For the text-containing cell, return its midpoint in (X, Y) coordinate format. 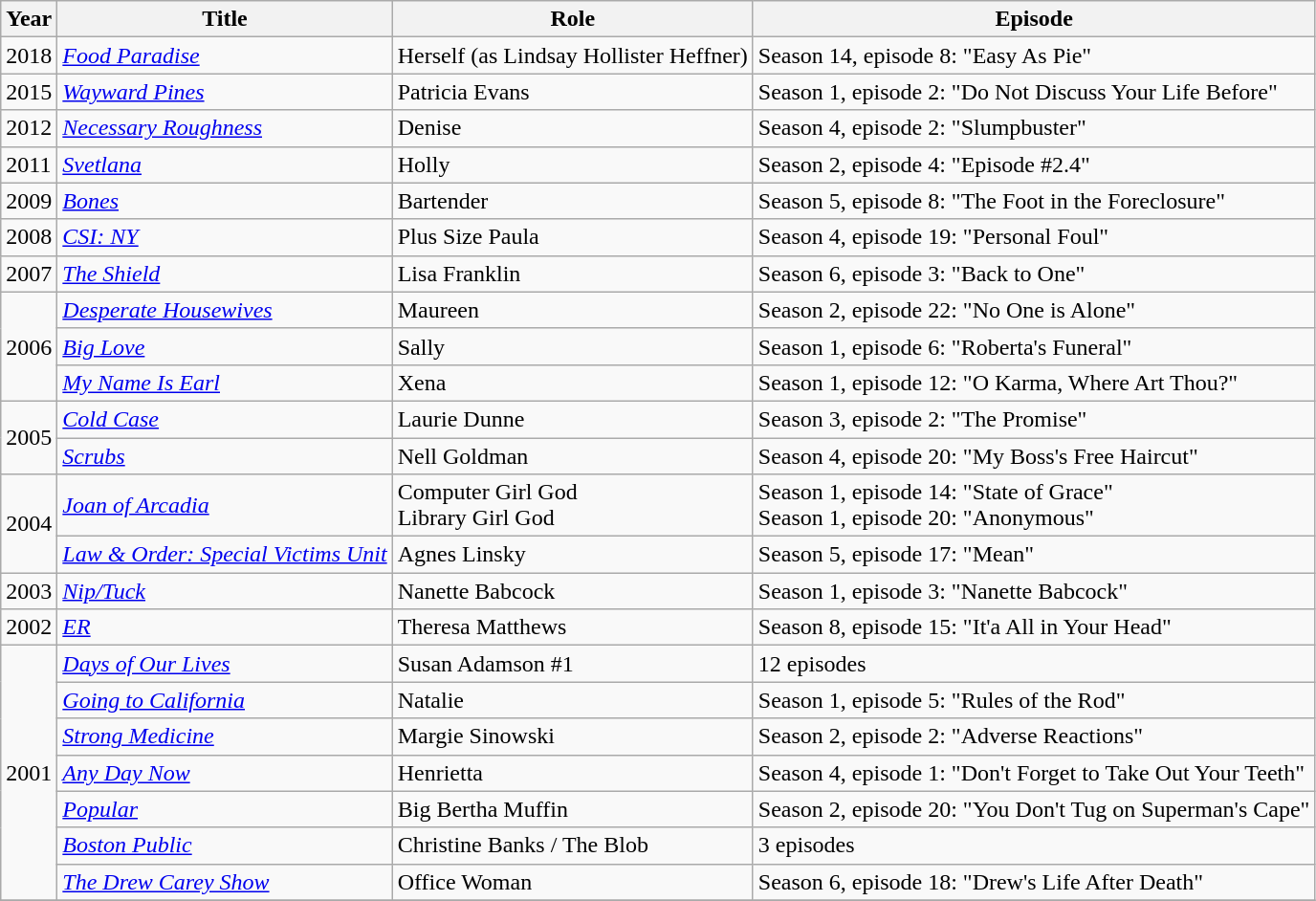
Season 4, episode 19: "Personal Foul" (1034, 237)
2005 (29, 437)
Days of Our Lives (225, 664)
2006 (29, 346)
My Name Is Earl (225, 383)
Season 5, episode 8: "The Foot in the Foreclosure" (1034, 201)
Season 2, episode 2: "Adverse Reactions" (1034, 736)
2002 (29, 627)
Bones (225, 201)
Christine Banks / The Blob (572, 846)
Scrubs (225, 456)
CSI: NY (225, 237)
Season 5, episode 17: "Mean" (1034, 555)
Season 1, episode 6: "Roberta's Funeral" (1034, 346)
Strong Medicine (225, 736)
Nell Goldman (572, 456)
Sally (572, 346)
Season 8, episode 15: "It'a All in Your Head" (1034, 627)
Season 1, episode 14: "State of Grace"Season 1, episode 20: "Anonymous" (1034, 505)
Any Day Now (225, 773)
Food Paradise (225, 55)
Season 4, episode 20: "My Boss's Free Haircut" (1034, 456)
ER (225, 627)
Season 1, episode 5: "Rules of the Rod" (1034, 700)
Agnes Linsky (572, 555)
Desperate Housewives (225, 310)
Season 4, episode 2: "Slumpbuster" (1034, 128)
Bartender (572, 201)
Season 14, episode 8: "Easy As Pie" (1034, 55)
Season 1, episode 12: "O Karma, Where Art Thou?" (1034, 383)
2003 (29, 591)
Nip/Tuck (225, 591)
2018 (29, 55)
2015 (29, 92)
Xena (572, 383)
Susan Adamson #1 (572, 664)
Necessary Roughness (225, 128)
12 episodes (1034, 664)
Popular (225, 809)
Plus Size Paula (572, 237)
Season 2, episode 22: "No One is Alone" (1034, 310)
Computer Girl GodLibrary Girl God (572, 505)
2001 (29, 773)
Year (29, 19)
Svetlana (225, 165)
Office Woman (572, 882)
2012 (29, 128)
Theresa Matthews (572, 627)
3 episodes (1034, 846)
2008 (29, 237)
Denise (572, 128)
Joan of Arcadia (225, 505)
2009 (29, 201)
Title (225, 19)
Henrietta (572, 773)
Episode (1034, 19)
Season 1, episode 3: "Nanette Babcock" (1034, 591)
Season 6, episode 18: "Drew's Life After Death" (1034, 882)
Wayward Pines (225, 92)
2011 (29, 165)
Herself (as Lindsay Hollister Heffner) (572, 55)
Nanette Babcock (572, 591)
Season 3, episode 2: "The Promise" (1034, 419)
Big Bertha Muffin (572, 809)
Role (572, 19)
Patricia Evans (572, 92)
Season 1, episode 2: "Do Not Discuss Your Life Before" (1034, 92)
Season 4, episode 1: "Don't Forget to Take Out Your Teeth" (1034, 773)
Maureen (572, 310)
The Drew Carey Show (225, 882)
2007 (29, 274)
Boston Public (225, 846)
Going to California (225, 700)
Lisa Franklin (572, 274)
Holly (572, 165)
Natalie (572, 700)
Margie Sinowski (572, 736)
Season 2, episode 20: "You Don't Tug on Superman's Cape" (1034, 809)
Season 6, episode 3: "Back to One" (1034, 274)
The Shield (225, 274)
Big Love (225, 346)
Laurie Dunne (572, 419)
Season 2, episode 4: "Episode #2.4" (1034, 165)
Law & Order: Special Victims Unit (225, 555)
2004 (29, 524)
Cold Case (225, 419)
